Output the (X, Y) coordinate of the center of the cell containing the given text.  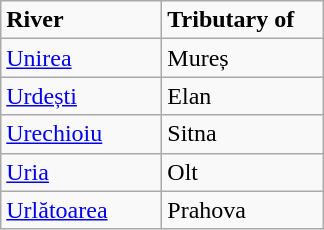
Prahova (242, 210)
Urdești (82, 96)
Elan (242, 96)
Olt (242, 172)
Sitna (242, 134)
Urechioiu (82, 134)
River (82, 20)
Uria (82, 172)
Tributary of (242, 20)
Unirea (82, 58)
Mureș (242, 58)
Urlătoarea (82, 210)
